Provide the (x, y) coordinate of the cell's center where the given text is located.  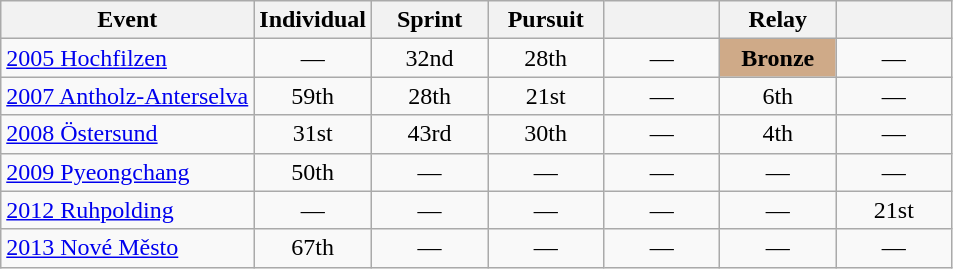
2012 Ruhpolding (128, 210)
2013 Nové Město (128, 248)
4th (778, 134)
43rd (430, 134)
59th (313, 96)
Event (128, 20)
2009 Pyeongchang (128, 172)
32nd (430, 58)
Individual (313, 20)
50th (313, 172)
Relay (778, 20)
6th (778, 96)
67th (313, 248)
Pursuit (546, 20)
30th (546, 134)
31st (313, 134)
2008 Östersund (128, 134)
Sprint (430, 20)
2007 Antholz-Anterselva (128, 96)
2005 Hochfilzen (128, 58)
Bronze (778, 58)
